Find where the given text appears and provide that cell's center as [X, Y] coordinate. 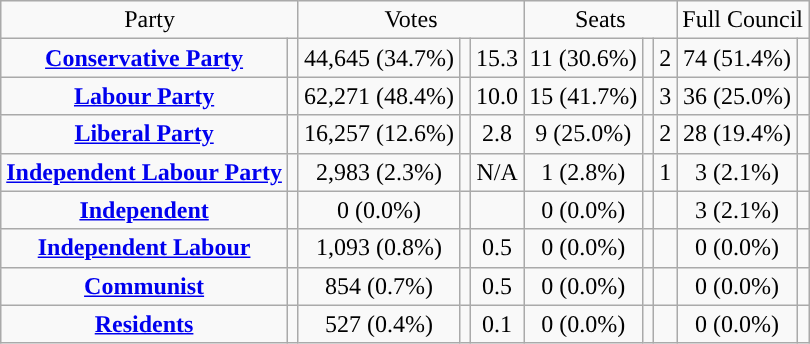
Seats [600, 20]
Full Council [743, 20]
62,271 (48.4%) [378, 96]
10.0 [498, 96]
Party [150, 20]
Votes [410, 20]
Independent Labour [144, 248]
0.1 [498, 324]
Independent [144, 210]
74 (51.4%) [738, 58]
2,983 (2.3%) [378, 172]
9 (25.0%) [584, 134]
1 (2.8%) [584, 172]
527 (0.4%) [378, 324]
854 (0.7%) [378, 286]
2.8 [498, 134]
Communist [144, 286]
36 (25.0%) [738, 96]
Liberal Party [144, 134]
Conservative Party [144, 58]
28 (19.4%) [738, 134]
15 (41.7%) [584, 96]
Labour Party [144, 96]
15.3 [498, 58]
11 (30.6%) [584, 58]
3 [666, 96]
1 [666, 172]
1,093 (0.8%) [378, 248]
Residents [144, 324]
Independent Labour Party [144, 172]
N/A [498, 172]
44,645 (34.7%) [378, 58]
16,257 (12.6%) [378, 134]
